Identify which cell holds the provided text, then report its (x, y) central coordinate. 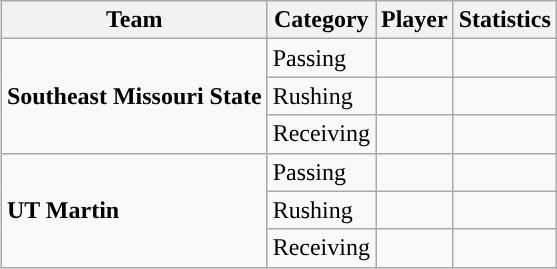
Team (134, 20)
Statistics (504, 20)
Category (321, 20)
UT Martin (134, 210)
Southeast Missouri State (134, 96)
Player (415, 20)
